Capture the cell that displays the provided text and extract its (X, Y) central coordinate. 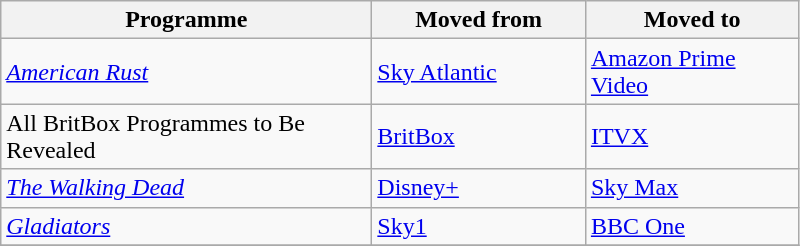
Moved from (479, 20)
ITVX (692, 136)
Disney+ (479, 188)
The Walking Dead (186, 188)
Sky1 (479, 226)
Gladiators (186, 226)
Programme (186, 20)
Sky Atlantic (479, 72)
Amazon Prime Video (692, 72)
BritBox (479, 136)
All BritBox Programmes to Be Revealed (186, 136)
American Rust (186, 72)
Moved to (692, 20)
BBC One (692, 226)
Sky Max (692, 188)
